Locate the cell with the specified text and output its (x, y) center coordinate. 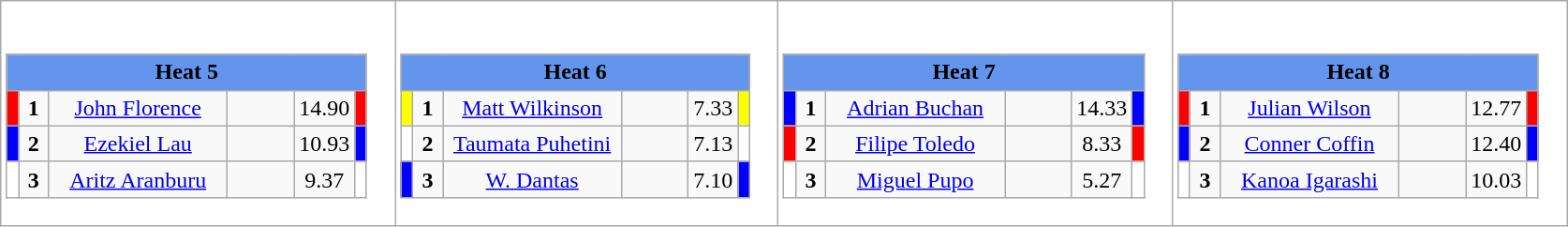
12.77 (1497, 108)
Conner Coffin (1309, 144)
Heat 8 1 Julian Wilson 12.77 2 Conner Coffin 12.40 3 Kanoa Igarashi 10.03 (1369, 113)
Ezekiel Lau (139, 144)
7.13 (714, 144)
7.10 (714, 179)
10.03 (1497, 179)
Heat 7 1 Adrian Buchan 14.33 2 Filipe Toledo 8.33 3 Miguel Pupo 5.27 (976, 113)
Kanoa Igarashi (1309, 179)
Aritz Aranburu (139, 179)
5.27 (1102, 179)
Julian Wilson (1309, 108)
John Florence (139, 108)
12.40 (1497, 144)
Matt Wilkinson (532, 108)
Heat 6 1 Matt Wilkinson 7.33 2 Taumata Puhetini 7.13 3 W. Dantas 7.10 (586, 113)
9.37 (324, 179)
10.93 (324, 144)
14.90 (324, 108)
Heat 5 (186, 72)
Taumata Puhetini (532, 144)
Miguel Pupo (916, 179)
7.33 (714, 108)
Heat 5 1 John Florence 14.90 2 Ezekiel Lau 10.93 3 Aritz Aranburu 9.37 (199, 113)
14.33 (1102, 108)
W. Dantas (532, 179)
Adrian Buchan (916, 108)
Heat 8 (1358, 72)
Heat 7 (964, 72)
8.33 (1102, 144)
Filipe Toledo (916, 144)
Heat 6 (575, 72)
